Capture the cell that displays the provided text and extract its (x, y) central coordinate. 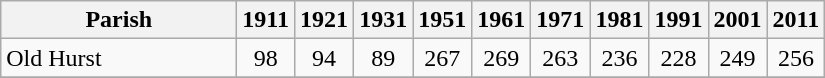
98 (266, 58)
1981 (620, 20)
1971 (560, 20)
1931 (384, 20)
1991 (678, 20)
1911 (266, 20)
256 (796, 58)
249 (738, 58)
263 (560, 58)
228 (678, 58)
269 (502, 58)
1951 (442, 20)
267 (442, 58)
94 (324, 58)
1961 (502, 20)
2011 (796, 20)
236 (620, 58)
2001 (738, 20)
1921 (324, 20)
89 (384, 58)
Parish (119, 20)
Old Hurst (119, 58)
